Pinpoint the cell where the given text exists, returning its (x, y) midpoint coordinate. 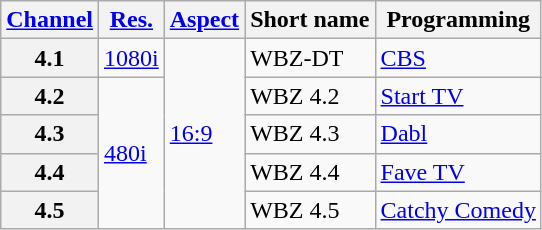
Channel (50, 20)
WBZ-DT (310, 58)
Short name (310, 20)
4.5 (50, 210)
Aspect (204, 20)
Start TV (458, 96)
Programming (458, 20)
4.4 (50, 172)
Catchy Comedy (458, 210)
Fave TV (458, 172)
WBZ 4.4 (310, 172)
1080i (132, 58)
4.2 (50, 96)
WBZ 4.3 (310, 134)
Res. (132, 20)
Dabl (458, 134)
WBZ 4.2 (310, 96)
WBZ 4.5 (310, 210)
480i (132, 153)
4.1 (50, 58)
16:9 (204, 134)
4.3 (50, 134)
CBS (458, 58)
